Locate the cell with the specified text and output its [X, Y] center coordinate. 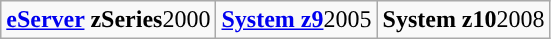
System z102008 [464, 20]
System z92005 [296, 20]
eServer zSeries2000 [108, 20]
